Find where the given text appears and provide that cell's center as [x, y] coordinate. 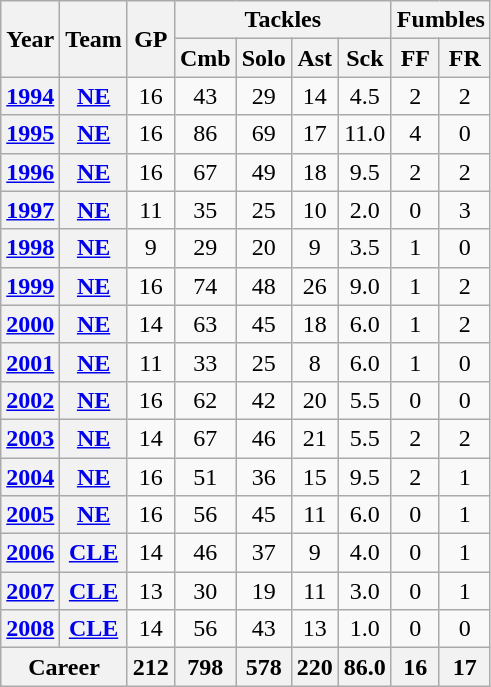
FF [415, 58]
1995 [30, 134]
2.0 [364, 210]
4.5 [364, 96]
86 [205, 134]
4.0 [364, 553]
1998 [30, 248]
2008 [30, 629]
2000 [30, 324]
3 [464, 210]
212 [150, 667]
2001 [30, 362]
2007 [30, 591]
Ast [314, 58]
2002 [30, 400]
798 [205, 667]
3.0 [364, 591]
Fumbles [440, 20]
2003 [30, 438]
Year [30, 39]
1994 [30, 96]
220 [314, 667]
21 [314, 438]
69 [264, 134]
36 [264, 477]
4 [415, 134]
Career [64, 667]
15 [314, 477]
FR [464, 58]
74 [205, 286]
1999 [30, 286]
9.0 [364, 286]
19 [264, 591]
2005 [30, 515]
Team [94, 39]
1996 [30, 172]
GP [150, 39]
42 [264, 400]
Tackles [282, 20]
37 [264, 553]
30 [205, 591]
35 [205, 210]
1.0 [364, 629]
63 [205, 324]
3.5 [364, 248]
33 [205, 362]
Solo [264, 58]
86.0 [364, 667]
62 [205, 400]
11.0 [364, 134]
8 [314, 362]
578 [264, 667]
10 [314, 210]
Sck [364, 58]
Cmb [205, 58]
26 [314, 286]
2004 [30, 477]
1997 [30, 210]
51 [205, 477]
49 [264, 172]
48 [264, 286]
2006 [30, 553]
